Identify which cell holds the provided text, then report its (x, y) central coordinate. 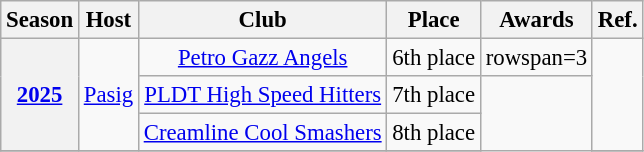
Petro Gazz Angels (262, 58)
Season (40, 20)
rowspan=3 (536, 58)
Club (262, 20)
Creamline Cool Smashers (262, 133)
8th place (434, 133)
6th place (434, 58)
Awards (536, 20)
PLDT High Speed Hitters (262, 95)
7th place (434, 95)
2025 (40, 96)
Place (434, 20)
Pasig (108, 96)
Ref. (617, 20)
Host (108, 20)
